From the cell containing the given text, extract its center point as [x, y] coordinate. 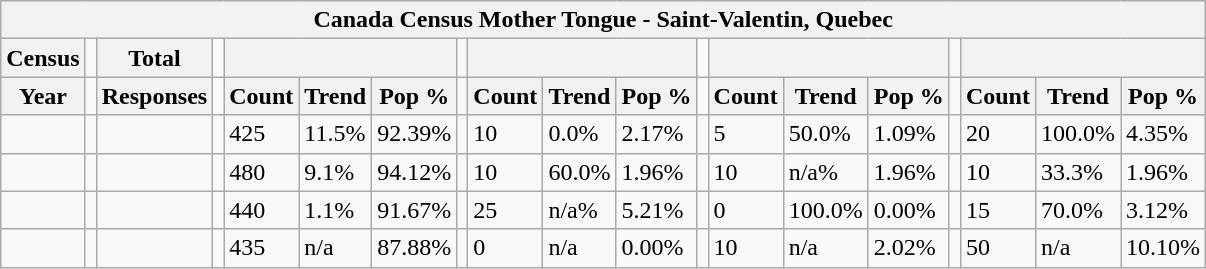
480 [262, 172]
92.39% [414, 134]
91.67% [414, 210]
0.0% [580, 134]
1.1% [336, 210]
3.12% [1162, 210]
11.5% [336, 134]
94.12% [414, 172]
440 [262, 210]
2.17% [656, 134]
Canada Census Mother Tongue - Saint-Valentin, Quebec [604, 20]
435 [262, 248]
60.0% [580, 172]
Total [154, 58]
Responses [154, 96]
4.35% [1162, 134]
5.21% [656, 210]
425 [262, 134]
25 [506, 210]
20 [998, 134]
9.1% [336, 172]
50 [998, 248]
10.10% [1162, 248]
Census [43, 58]
15 [998, 210]
1.09% [908, 134]
5 [746, 134]
87.88% [414, 248]
2.02% [908, 248]
50.0% [826, 134]
Year [43, 96]
33.3% [1078, 172]
70.0% [1078, 210]
